Pinpoint the cell where the given text exists, returning its [x, y] midpoint coordinate. 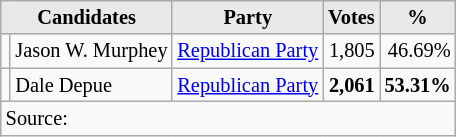
Party [248, 17]
Candidates [87, 17]
53.31% [418, 85]
1,805 [351, 51]
2,061 [351, 85]
Source: [228, 118]
Dale Depue [91, 85]
Votes [351, 17]
% [418, 17]
46.69% [418, 51]
Jason W. Murphey [91, 51]
